Return the (X, Y) coordinate for the center point of the cell that contains the specified text.  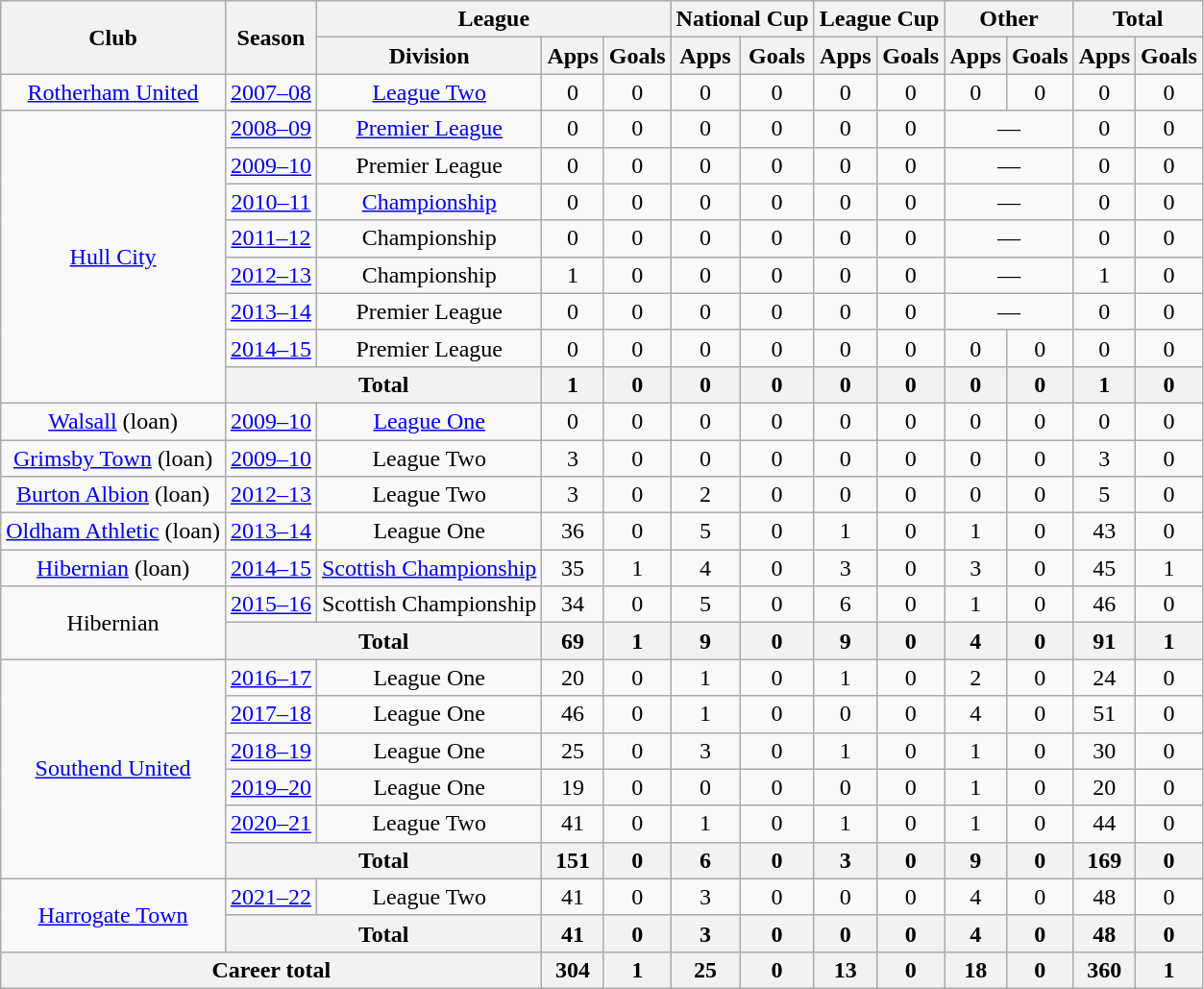
2017–18 (271, 714)
League (494, 19)
2015–16 (271, 605)
2021–22 (271, 897)
24 (1104, 678)
34 (573, 605)
Club (113, 37)
Southend United (113, 769)
13 (846, 970)
Walsall (loan) (113, 421)
2011–12 (271, 238)
Other (1009, 19)
Hibernian (loan) (113, 568)
2010–11 (271, 202)
Grimsby Town (loan) (113, 458)
151 (573, 860)
Rotherham United (113, 92)
Hull City (113, 257)
35 (573, 568)
360 (1104, 970)
30 (1104, 751)
36 (573, 532)
Harrogate Town (113, 915)
2007–08 (271, 92)
2016–17 (271, 678)
2020–21 (271, 824)
2019–20 (271, 787)
2008–09 (271, 129)
91 (1104, 641)
18 (975, 970)
2018–19 (271, 751)
Season (271, 37)
Division (429, 56)
National Cup (742, 19)
Burton Albion (loan) (113, 495)
League Cup (879, 19)
Hibernian (113, 623)
43 (1104, 532)
Career total (271, 970)
19 (573, 787)
69 (573, 641)
51 (1104, 714)
169 (1104, 860)
45 (1104, 568)
Oldham Athletic (loan) (113, 532)
304 (573, 970)
44 (1104, 824)
